Return [x, y] of the center of cell containing provided text 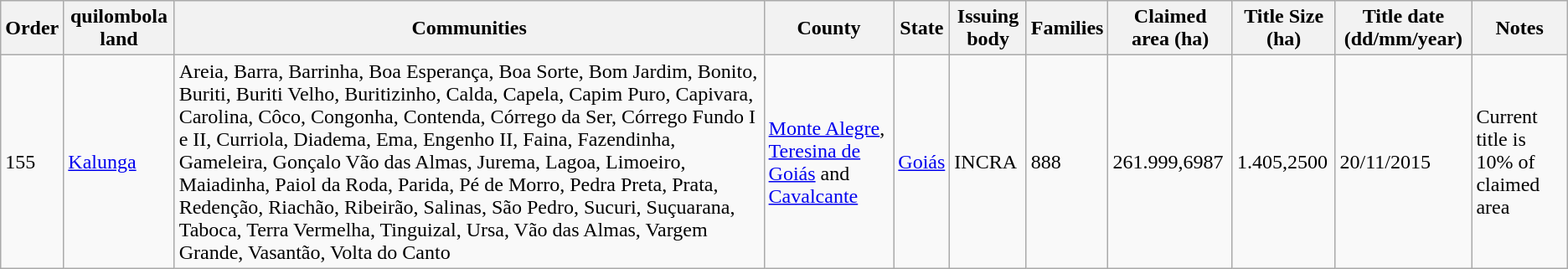
Current title is 10% of claimed area [1519, 162]
Goiás [921, 162]
20/11/2015 [1404, 162]
quilombola land [119, 28]
261.999,6987 [1170, 162]
Issuing body [988, 28]
Notes [1519, 28]
888 [1067, 162]
Order [32, 28]
Communities [469, 28]
Claimed area (ha) [1170, 28]
Monte Alegre, Teresina de Goiás and Cavalcante [829, 162]
Title date (dd/mm/year) [1404, 28]
INCRA [988, 162]
1.405,2500 [1283, 162]
County [829, 28]
Title Size (ha) [1283, 28]
Families [1067, 28]
155 [32, 162]
Kalunga [119, 162]
State [921, 28]
